Search for the cell housing the specified text and yield its (X, Y) center coordinate. 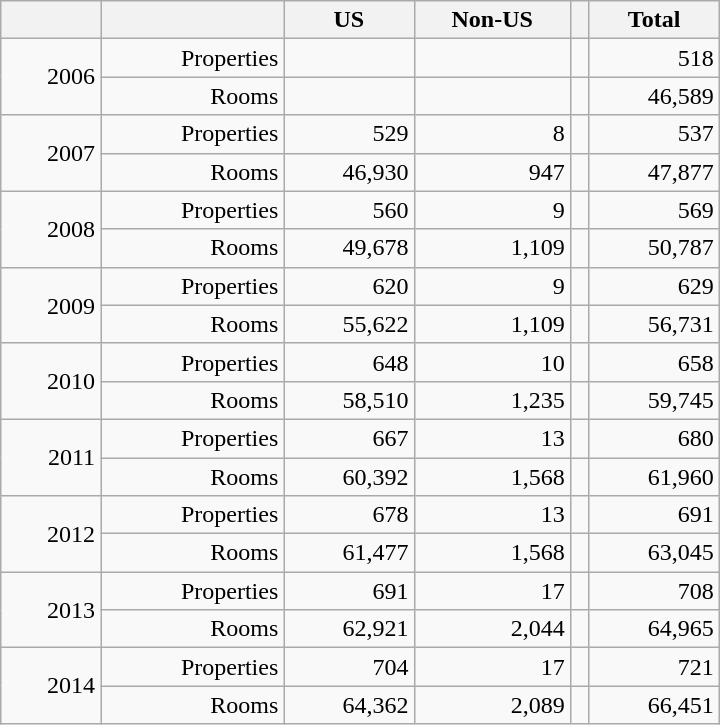
60,392 (349, 477)
648 (349, 362)
2010 (51, 381)
61,477 (349, 553)
2014 (51, 686)
50,787 (654, 248)
10 (492, 362)
560 (349, 210)
2007 (51, 153)
46,589 (654, 96)
947 (492, 172)
2008 (51, 229)
2006 (51, 77)
704 (349, 667)
2012 (51, 534)
708 (654, 591)
569 (654, 210)
8 (492, 134)
63,045 (654, 553)
58,510 (349, 400)
47,877 (654, 172)
64,965 (654, 629)
2,089 (492, 705)
64,362 (349, 705)
537 (654, 134)
1,235 (492, 400)
Total (654, 20)
62,921 (349, 629)
59,745 (654, 400)
Non-US (492, 20)
US (349, 20)
518 (654, 58)
61,960 (654, 477)
2009 (51, 305)
66,451 (654, 705)
2,044 (492, 629)
49,678 (349, 248)
56,731 (654, 324)
629 (654, 286)
658 (654, 362)
678 (349, 515)
2013 (51, 610)
529 (349, 134)
620 (349, 286)
2011 (51, 457)
721 (654, 667)
46,930 (349, 172)
55,622 (349, 324)
680 (654, 438)
667 (349, 438)
